Detect which cell encompasses the target text, then output its (x, y) center coordinate. 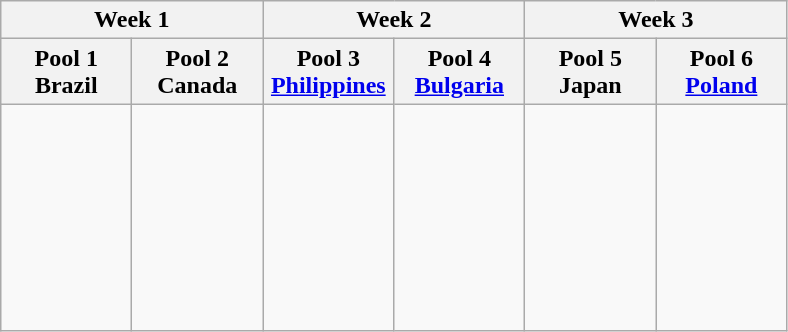
Pool 3Philippines (328, 72)
Pool 2Canada (198, 72)
Week 2 (394, 20)
Pool 4Bulgaria (460, 72)
Pool 5Japan (590, 72)
Pool 6Poland (722, 72)
Week 1 (132, 20)
Week 3 (656, 20)
Pool 1Brazil (66, 72)
